From the cell containing the given text, extract its center point as [X, Y] coordinate. 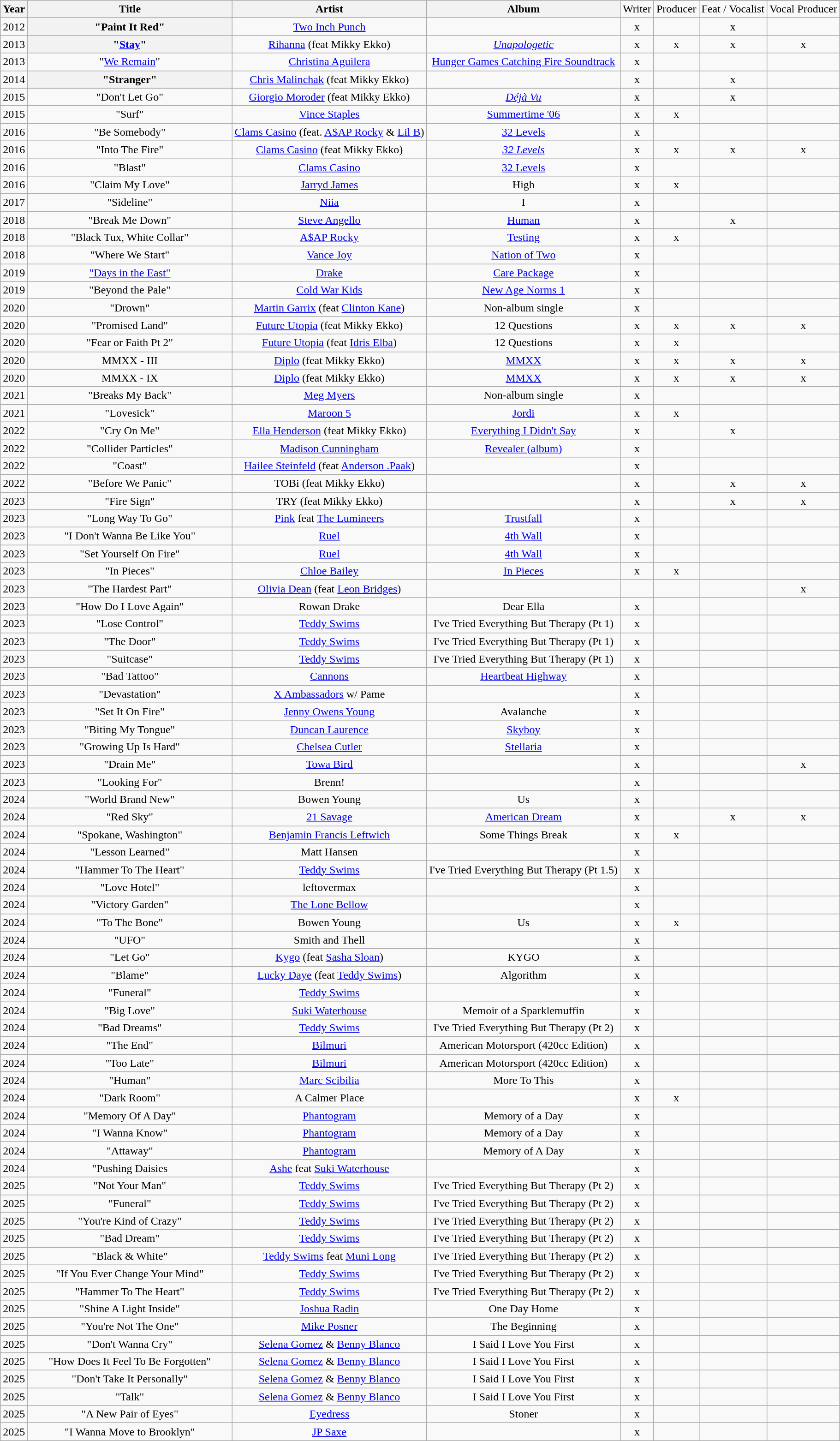
Skyboy [524, 729]
Madison Cunningham [329, 448]
Everything I Didn't Say [524, 431]
"Fear or Faith Pt 2" [130, 343]
Clams Casino [329, 167]
New Age Norms 1 [524, 290]
Dear Ella [524, 606]
Jordi [524, 413]
Future Utopia (feat Mikky Ekko) [329, 325]
"Red Sky" [130, 817]
High [524, 185]
"How Does It Feel To Be Forgotten" [130, 1362]
Two Inch Punch [329, 27]
Heartbeat Highway [524, 676]
"Be Somebody" [130, 132]
"Break Me Down" [130, 220]
"Cry On Me" [130, 431]
TOBi (feat Mikky Ekko) [329, 483]
Lucky Daye (feat Teddy Swims) [329, 975]
Towa Bird [329, 764]
Vince Staples [329, 114]
Cannons [329, 676]
In Pieces [524, 571]
"Blast" [130, 167]
"Growing Up Is Hard" [130, 747]
2014 [14, 79]
Care Package [524, 273]
"Looking For" [130, 782]
Future Utopia (feat Idris Elba) [329, 343]
"I Don't Wanna Be Like You" [130, 536]
Cold War Kids [329, 290]
Jenny Owens Young [329, 712]
"Bad Dreams" [130, 1028]
Brenn! [329, 782]
Maroon 5 [329, 413]
Teddy Swims feat Muni Long [329, 1256]
X Ambassadors w/ Pame [329, 694]
"Talk" [130, 1397]
"I Wanna Know" [130, 1133]
Writer [637, 9]
"World Brand New" [130, 800]
"Stranger" [130, 79]
"Big Love" [130, 1010]
"Too Late" [130, 1063]
"Spokane, Washington" [130, 835]
Rihanna (feat Mikky Ekko) [329, 44]
Human [524, 220]
"The Door" [130, 641]
MMXX - III [130, 360]
Giorgio Moroder (feat Mikky Ekko) [329, 97]
Chris Malinchak (feat Mikky Ekko) [329, 79]
Duncan Laurence [329, 729]
I [524, 202]
Producer [676, 9]
"UFO" [130, 940]
"Pushing Daisies [130, 1168]
leftovermax [329, 887]
Algorithm [524, 975]
"The End" [130, 1045]
Vocal Producer [804, 9]
"Suitcase" [130, 659]
Avalanche [524, 712]
"Drown" [130, 308]
"To The Bone" [130, 922]
"Breaks My Back" [130, 395]
Album [524, 9]
Meg Myers [329, 395]
"Don't Let Go" [130, 97]
Kygo (feat Sasha Sloan) [329, 957]
"You're Not The One" [130, 1326]
"Don't Take It Personally" [130, 1379]
"Set Yourself On Fire" [130, 554]
Drake [329, 273]
"Love Hotel" [130, 887]
"Coast" [130, 466]
"Not Your Man" [130, 1186]
Memory of A Day [524, 1151]
"Memory Of A Day" [130, 1116]
"Devastation" [130, 694]
"Promised Land" [130, 325]
Smith and Thell [329, 940]
"You're Kind of Crazy" [130, 1221]
"Set It On Fire" [130, 712]
"Paint It Red" [130, 27]
"Collider Particles" [130, 448]
Feat / Vocalist [733, 9]
"Human" [130, 1081]
"Attaway" [130, 1151]
The Lone Bellow [329, 905]
Memoir of a Sparklemuffin [524, 1010]
"Where We Start" [130, 255]
JP Saxe [329, 1432]
More To This [524, 1081]
"Days in the East" [130, 273]
"Fire Sign" [130, 501]
"Sideline" [130, 202]
"Don't Wanna Cry" [130, 1344]
"Lovesick" [130, 413]
Déjà Vu [524, 97]
"Long Way To Go" [130, 519]
Artist [329, 9]
"Beyond the Pale" [130, 290]
"Black Tux, White Collar" [130, 238]
"Claim My Love" [130, 185]
"Dark Room" [130, 1098]
A Calmer Place [329, 1098]
Chelsea Cutler [329, 747]
Hailee Steinfeld (feat Anderson .Paak) [329, 466]
"If You Ever Change Your Mind" [130, 1274]
Marc Scibilia [329, 1081]
Olivia Dean (feat Leon Bridges) [329, 589]
"Bad Tattoo" [130, 676]
"We Remain" [130, 62]
MMXX - IX [130, 378]
Jarryd James [329, 185]
American Dream [524, 817]
One Day Home [524, 1309]
KYGO [524, 957]
2017 [14, 202]
Nation of Two [524, 255]
"Bad Dream" [130, 1238]
Christina Aguilera [329, 62]
"Surf" [130, 114]
Testing [524, 238]
Trustfall [524, 519]
"Before We Panic" [130, 483]
"Stay" [130, 44]
"Black & White" [130, 1256]
"How Do I Love Again" [130, 606]
21 Savage [329, 817]
I've Tried Everything But Therapy (Pt 1.5) [524, 870]
Ella Henderson (feat Mikky Ekko) [329, 431]
Steve Angello [329, 220]
Clams Casino (feat. A$AP Rocky & Lil B) [329, 132]
"Biting My Tongue" [130, 729]
"A New Pair of Eyes" [130, 1414]
Ashe feat Suki Waterhouse [329, 1168]
Some Things Break [524, 835]
"The Hardest Part" [130, 589]
Benjamin Francis Leftwich [329, 835]
"Victory Garden" [130, 905]
Revealer (album) [524, 448]
"I Wanna Move to Brooklyn" [130, 1432]
Matt Hansen [329, 852]
"Shine A Light Inside" [130, 1309]
"Into The Fire" [130, 149]
2012 [14, 27]
Unapologetic [524, 44]
Suki Waterhouse [329, 1010]
Joshua Radin [329, 1309]
"Lose Control" [130, 624]
Niia [329, 202]
Hunger Games Catching Fire Soundtrack [524, 62]
Title [130, 9]
Rowan Drake [329, 606]
Year [14, 9]
TRY (feat Mikky Ekko) [329, 501]
Eyedress [329, 1414]
Martin Garrix (feat Clinton Kane) [329, 308]
Pink feat The Lumineers [329, 519]
"Blame" [130, 975]
"Drain Me" [130, 764]
Clams Casino (feat Mikky Ekko) [329, 149]
Mike Posner [329, 1326]
Stoner [524, 1414]
"Lesson Learned" [130, 852]
"Let Go" [130, 957]
Vance Joy [329, 255]
"In Pieces" [130, 571]
The Beginning [524, 1326]
A$AP Rocky [329, 238]
Summertime '06 [524, 114]
Chloe Bailey [329, 571]
Stellaria [524, 747]
